Capture the cell that displays the provided text and extract its (x, y) central coordinate. 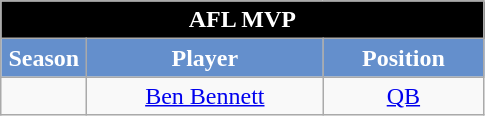
AFL MVP (242, 20)
Season (44, 58)
QB (404, 96)
Player (205, 58)
Position (404, 58)
Ben Bennett (205, 96)
